For the text-containing cell, return its midpoint in (X, Y) coordinate format. 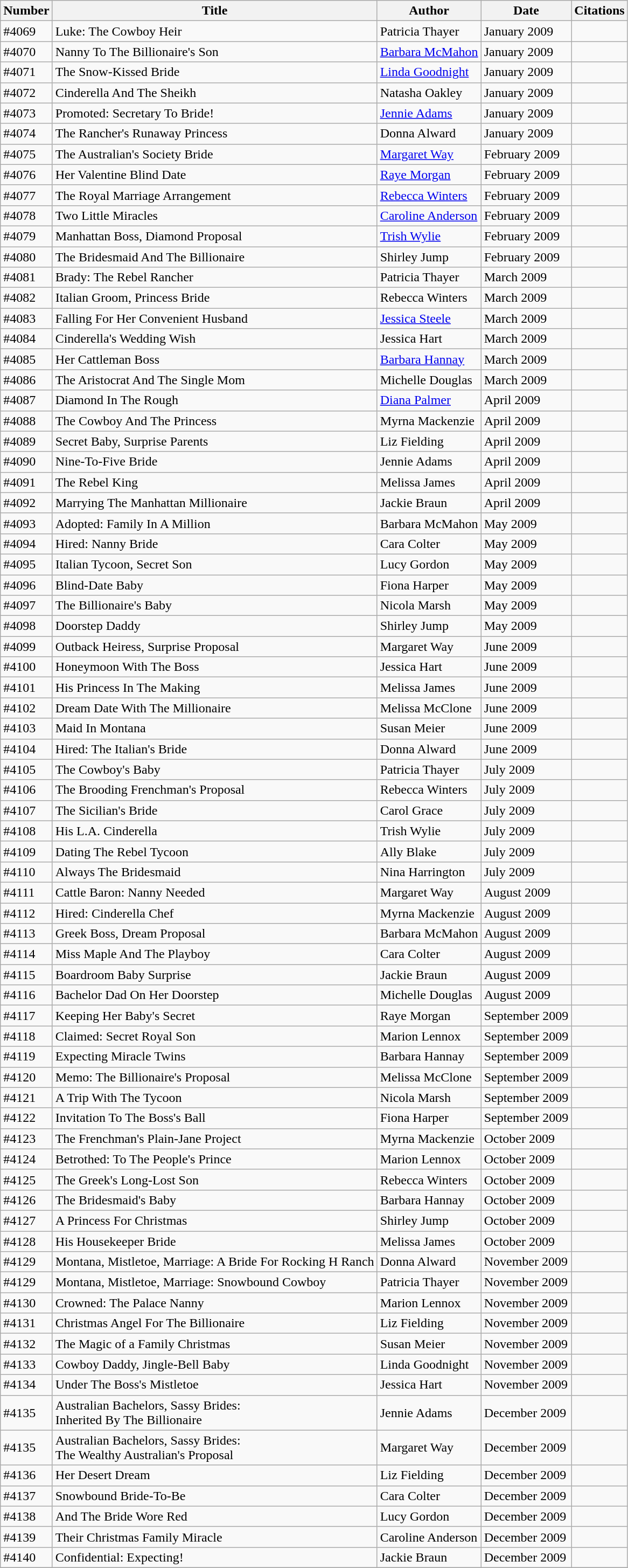
#4137 (26, 1496)
His Housekeeper Bride (214, 1241)
Hired: Cinderella Chef (214, 913)
Invitation To The Boss's Ball (214, 1118)
A Trip With The Tycoon (214, 1098)
The Bridesmaid And The Billionaire (214, 257)
The Aristocrat And The Single Mom (214, 380)
#4076 (26, 175)
Date (526, 11)
Blind-Date Baby (214, 585)
#4095 (26, 564)
Falling For Her Convenient Husband (214, 318)
Cattle Baron: Nanny Needed (214, 892)
Diana Palmer (429, 400)
#4132 (26, 1344)
Boardroom Baby Surprise (214, 975)
Citations (599, 11)
#4113 (26, 934)
Nine-To-Five Bride (214, 462)
Outback Heiress, Surprise Proposal (214, 647)
#4089 (26, 441)
#4094 (26, 544)
#4109 (26, 851)
#4086 (26, 380)
Two Little Miracles (214, 216)
Montana, Mistletoe, Marriage: A Bride For Rocking H Ranch (214, 1262)
Miss Maple And The Playboy (214, 954)
Expecting Miracle Twins (214, 1057)
#4082 (26, 298)
Luke: The Cowboy Heir (214, 31)
Cowboy Daddy, Jingle-Bell Baby (214, 1364)
Betrothed: To The People's Prince (214, 1159)
The Australian's Society Bride (214, 154)
Doorstep Daddy (214, 626)
#4084 (26, 339)
#4126 (26, 1200)
The Snow-Kissed Bride (214, 72)
Promoted: Secretary To Bride! (214, 113)
Number (26, 11)
Hired: Nanny Bride (214, 544)
Secret Baby, Surprise Parents (214, 441)
Italian Tycoon, Secret Son (214, 564)
The Greek's Long-Lost Son (214, 1180)
Greek Boss, Dream Proposal (214, 934)
#4119 (26, 1057)
Cinderella's Wedding Wish (214, 339)
Confidential: Expecting! (214, 1557)
#4104 (26, 749)
#4123 (26, 1139)
Her Valentine Blind Date (214, 175)
#4138 (26, 1516)
Under The Boss's Mistletoe (214, 1385)
The Rebel King (214, 482)
#4110 (26, 872)
#4111 (26, 892)
The Frenchman's Plain-Jane Project (214, 1139)
#4121 (26, 1098)
#4139 (26, 1537)
Dating The Rebel Tycoon (214, 851)
#4093 (26, 523)
#4087 (26, 400)
#4078 (26, 216)
Jessica Steele (429, 318)
#4085 (26, 359)
Manhattan Boss, Diamond Proposal (214, 236)
#4079 (26, 236)
His Princess In The Making (214, 688)
#4097 (26, 606)
#4108 (26, 831)
The Rancher's Runaway Princess (214, 134)
#4096 (26, 585)
A Princess For Christmas (214, 1220)
Claimed: Secret Royal Son (214, 1036)
#4070 (26, 52)
The Sicilian's Bride (214, 810)
The Magic of a Family Christmas (214, 1344)
Maid In Montana (214, 729)
Bachelor Dad On Her Doorstep (214, 995)
#4103 (26, 729)
#4100 (26, 667)
#4112 (26, 913)
Diamond In The Rough (214, 400)
#4080 (26, 257)
#4077 (26, 195)
Italian Groom, Princess Bride (214, 298)
#4099 (26, 647)
#4069 (26, 31)
#4091 (26, 482)
Her Cattleman Boss (214, 359)
Their Christmas Family Miracle (214, 1537)
#4140 (26, 1557)
#4116 (26, 995)
#4128 (26, 1241)
Christmas Angel For The Billionaire (214, 1323)
#4088 (26, 421)
#4073 (26, 113)
The Cowboy's Baby (214, 769)
#4127 (26, 1220)
#4071 (26, 72)
Montana, Mistletoe, Marriage: Snowbound Cowboy (214, 1282)
#4122 (26, 1118)
#4118 (26, 1036)
#4101 (26, 688)
Australian Bachelors, Sassy Brides: Inherited By The Billionaire (214, 1413)
Ally Blake (429, 851)
#4131 (26, 1323)
Title (214, 11)
#4124 (26, 1159)
Keeping Her Baby's Secret (214, 1016)
The Billionaire's Baby (214, 606)
The Bridesmaid's Baby (214, 1200)
Adopted: Family In A Million (214, 523)
His L.A. Cinderella (214, 831)
Natasha Oakley (429, 93)
#4083 (26, 318)
Nanny To The Billionaire's Son (214, 52)
Brady: The Rebel Rancher (214, 277)
#4090 (26, 462)
#4133 (26, 1364)
Honeymoon With The Boss (214, 667)
#4130 (26, 1303)
#4134 (26, 1385)
#4115 (26, 975)
#4117 (26, 1016)
Cinderella And The Sheikh (214, 93)
#4120 (26, 1077)
#4098 (26, 626)
#4081 (26, 277)
Dream Date With The Millionaire (214, 708)
The Royal Marriage Arrangement (214, 195)
Crowned: The Palace Nanny (214, 1303)
Carol Grace (429, 810)
#4136 (26, 1475)
Marrying The Manhattan Millionaire (214, 503)
#4105 (26, 769)
#4107 (26, 810)
Author (429, 11)
The Cowboy And The Princess (214, 421)
Hired: The Italian's Bride (214, 749)
Memo: The Billionaire's Proposal (214, 1077)
And The Bride Wore Red (214, 1516)
Her Desert Dream (214, 1475)
Snowbound Bride-To-Be (214, 1496)
#4106 (26, 790)
Australian Bachelors, Sassy Brides: The Wealthy Australian's Proposal (214, 1447)
The Brooding Frenchman's Proposal (214, 790)
#4114 (26, 954)
#4074 (26, 134)
Nina Harrington (429, 872)
#4125 (26, 1180)
Always The Bridesmaid (214, 872)
#4072 (26, 93)
#4075 (26, 154)
#4092 (26, 503)
#4102 (26, 708)
